Detect which cell encompasses the target text, then output its (X, Y) center coordinate. 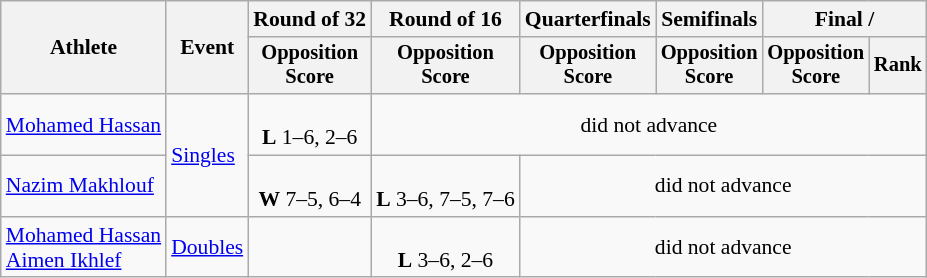
Quarterfinals (588, 19)
Event (207, 48)
L 3–6, 7–5, 7–6 (446, 186)
Mohamed HassanAimen Ikhlef (84, 248)
Round of 32 (310, 19)
Semifinals (710, 19)
Final / (844, 19)
L 3–6, 2–6 (446, 248)
Mohamed Hassan (84, 124)
Doubles (207, 248)
Nazim Makhlouf (84, 186)
Rank (898, 66)
L 1–6, 2–6 (310, 124)
Athlete (84, 48)
Singles (207, 155)
W 7–5, 6–4 (310, 186)
Round of 16 (446, 19)
